Provide the [x, y] coordinate of the cell's center where the given text is located.  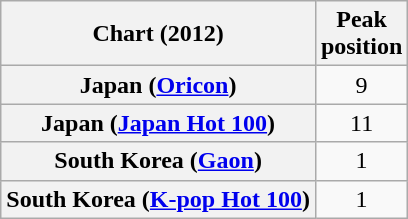
Japan (Japan Hot 100) [158, 123]
9 [361, 85]
11 [361, 123]
Chart (2012) [158, 34]
South Korea (K-pop Hot 100) [158, 199]
Japan (Oricon) [158, 85]
South Korea (Gaon) [158, 161]
Peakposition [361, 34]
